For the text-containing cell, return its midpoint in [x, y] coordinate format. 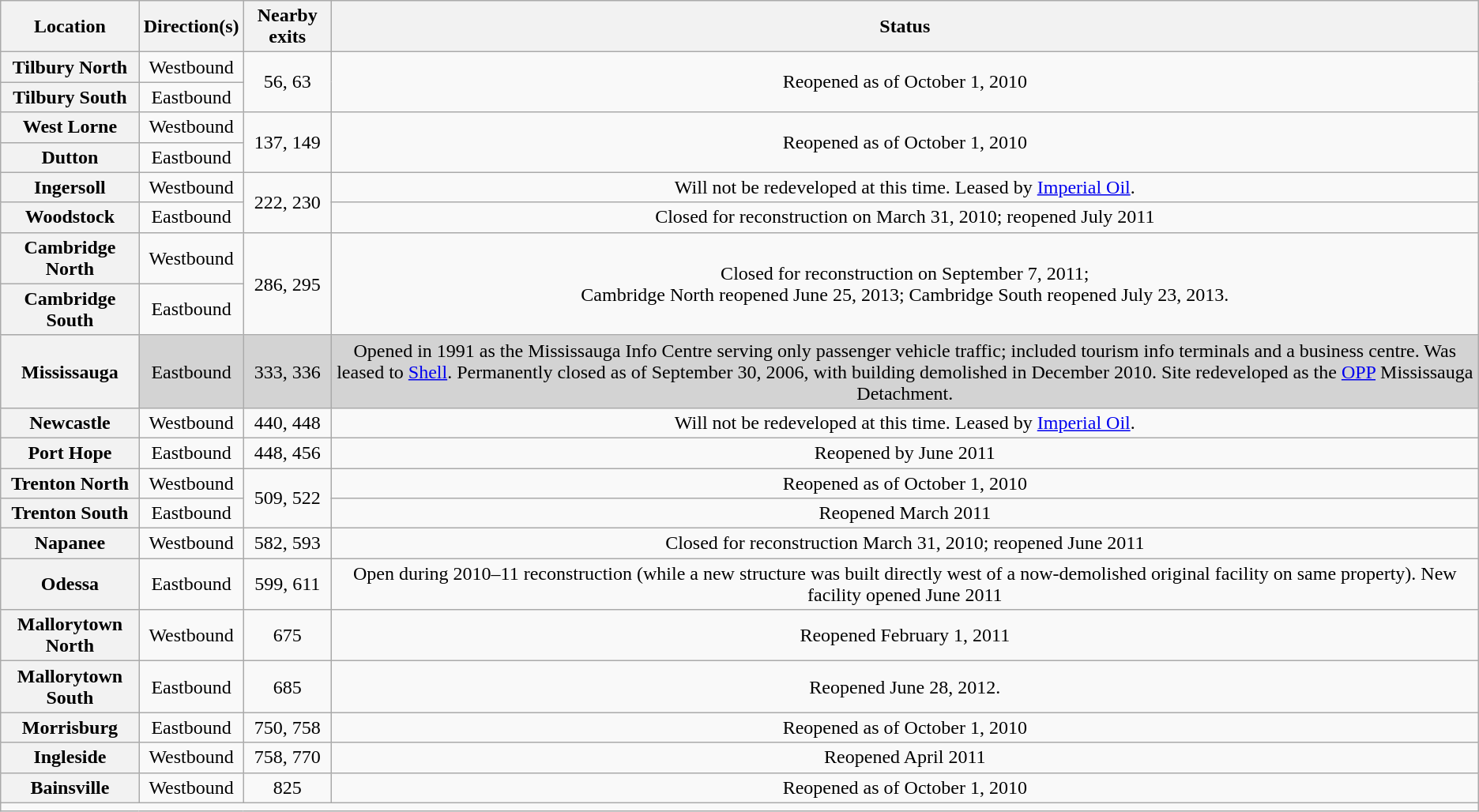
Location [70, 27]
Morrisburg [70, 727]
137, 149 [288, 142]
Cambridge North [70, 258]
Ingleside [70, 757]
Trenton North [70, 483]
West Lorne [70, 127]
Odessa [70, 585]
Reopened February 1, 2011 [905, 635]
Reopened by June 2011 [905, 453]
Port Hope [70, 453]
Reopened June 28, 2012. [905, 687]
Closed for reconstruction on September 7, 2011;Cambridge North reopened June 25, 2013; Cambridge South reopened July 23, 2013. [905, 284]
Napanee [70, 543]
509, 522 [288, 498]
Direction(s) [191, 27]
Trenton South [70, 513]
333, 336 [288, 371]
750, 758 [288, 727]
Mallorytown South [70, 687]
Dutton [70, 157]
Woodstock [70, 217]
Newcastle [70, 423]
Reopened April 2011 [905, 757]
Reopened March 2011 [905, 513]
448, 456 [288, 453]
Mississauga [70, 371]
582, 593 [288, 543]
Cambridge South [70, 310]
Tilbury South [70, 97]
286, 295 [288, 284]
Status [905, 27]
685 [288, 687]
599, 611 [288, 585]
Ingersoll [70, 187]
440, 448 [288, 423]
222, 230 [288, 202]
Tilbury North [70, 67]
758, 770 [288, 757]
Bainsville [70, 788]
675 [288, 635]
Closed for reconstruction March 31, 2010; reopened June 2011 [905, 543]
Nearby exits [288, 27]
Mallorytown North [70, 635]
825 [288, 788]
56, 63 [288, 82]
Closed for reconstruction on March 31, 2010; reopened July 2011 [905, 217]
